Locate the cell with the specified text and output its [x, y] center coordinate. 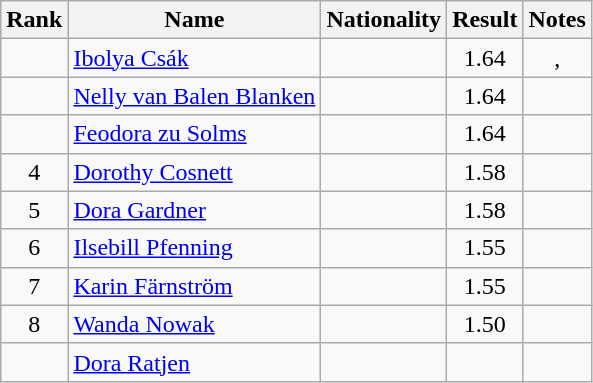
4 [34, 172]
Nelly van Balen Blanken [194, 96]
1.50 [485, 324]
Feodora zu Solms [194, 134]
Dora Gardner [194, 210]
Ibolya Csák [194, 58]
8 [34, 324]
Dora Ratjen [194, 362]
Result [485, 20]
Dorothy Cosnett [194, 172]
Karin Färnström [194, 286]
Wanda Nowak [194, 324]
Ilsebill Pfenning [194, 248]
Nationality [384, 20]
Rank [34, 20]
7 [34, 286]
Notes [557, 20]
6 [34, 248]
Name [194, 20]
, [557, 58]
5 [34, 210]
